Provide the (x, y) coordinate of the cell's center where the given text is located.  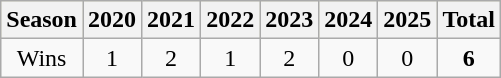
2020 (112, 20)
6 (469, 58)
Total (469, 20)
Season (42, 20)
2023 (290, 20)
2024 (348, 20)
2021 (172, 20)
Wins (42, 58)
2022 (230, 20)
2025 (408, 20)
